Scan for the cell matching the given text and deliver its [X, Y] coordinate at center. 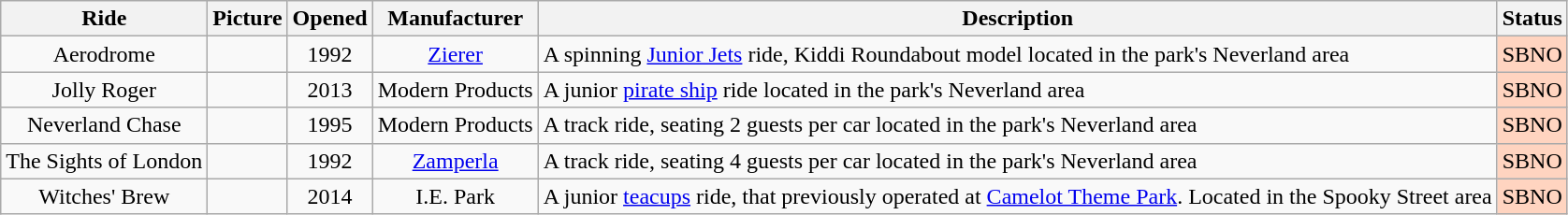
Zierer [455, 54]
Picture [247, 19]
Ride [105, 19]
Jolly Roger [105, 90]
I.E. Park [455, 196]
Neverland Chase [105, 125]
2014 [329, 196]
2013 [329, 90]
1995 [329, 125]
A spinning Junior Jets ride, Kiddi Roundabout model located in the park's Neverland area [1018, 54]
Opened [329, 19]
Aerodrome [105, 54]
Manufacturer [455, 19]
A junior pirate ship ride located in the park's Neverland area [1018, 90]
A track ride, seating 4 guests per car located in the park's Neverland area [1018, 161]
Witches' Brew [105, 196]
Description [1018, 19]
Zamperla [455, 161]
A junior teacups ride, that previously operated at Camelot Theme Park. Located in the Spooky Street area [1018, 196]
A track ride, seating 2 guests per car located in the park's Neverland area [1018, 125]
Status [1532, 19]
The Sights of London [105, 161]
